Provide the [X, Y] coordinate of the cell's center where the given text is located.  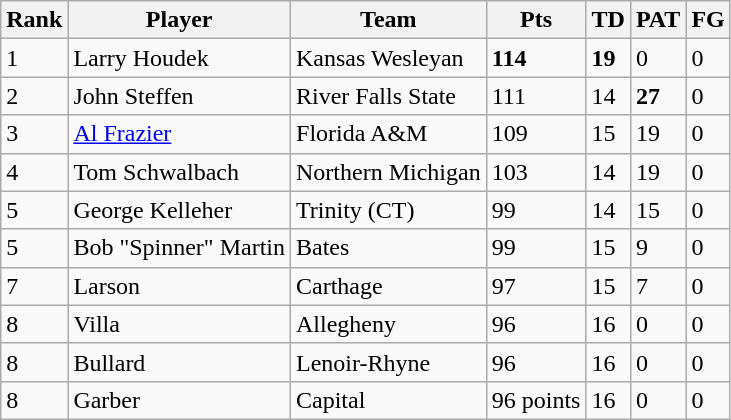
Al Frazier [180, 134]
Tom Schwalbach [180, 172]
Larson [180, 286]
4 [34, 172]
111 [536, 96]
Northern Michigan [389, 172]
Team [389, 20]
114 [536, 58]
2 [34, 96]
PAT [658, 20]
109 [536, 134]
103 [536, 172]
Capital [389, 400]
Bullard [180, 362]
Garber [180, 400]
River Falls State [389, 96]
Villa [180, 324]
TD [608, 20]
Florida A&M [389, 134]
97 [536, 286]
9 [658, 248]
FG [708, 20]
John Steffen [180, 96]
Allegheny [389, 324]
3 [34, 134]
Rank [34, 20]
Pts [536, 20]
Trinity (CT) [389, 210]
Bob "Spinner" Martin [180, 248]
Larry Houdek [180, 58]
27 [658, 96]
96 points [536, 400]
1 [34, 58]
Lenoir-Rhyne [389, 362]
George Kelleher [180, 210]
Carthage [389, 286]
Bates [389, 248]
Player [180, 20]
Kansas Wesleyan [389, 58]
